Pinpoint the cell where the given text exists, returning its [X, Y] midpoint coordinate. 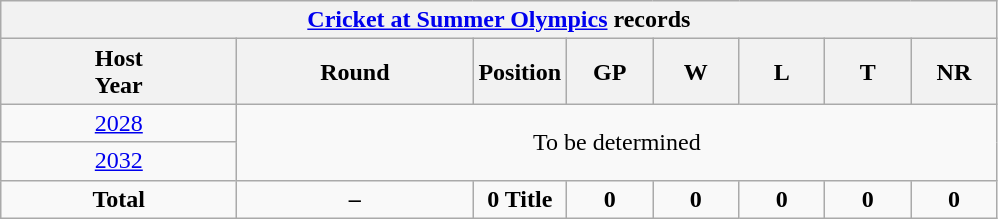
2028 [119, 123]
T [868, 72]
L [782, 72]
HostYear [119, 72]
W [696, 72]
– [355, 199]
Position [520, 72]
To be determined [617, 142]
Total [119, 199]
Cricket at Summer Olympics records [499, 20]
Round [355, 72]
NR [954, 72]
GP [610, 72]
2032 [119, 161]
0 Title [520, 199]
